Determine the (X, Y) coordinate at the center of the cell enclosing the given text.  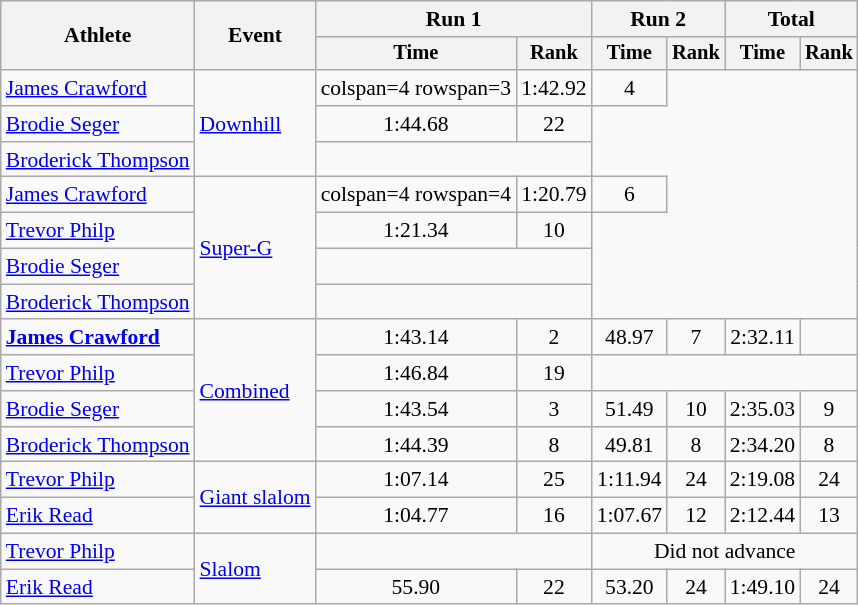
2:34.20 (762, 445)
1:43.54 (416, 409)
1:43.14 (416, 338)
colspan=4 rowspan=4 (416, 195)
49.81 (630, 445)
1:04.77 (416, 516)
Downhill (256, 124)
1:21.34 (416, 231)
2 (554, 338)
19 (554, 373)
53.20 (630, 587)
Slalom (256, 570)
7 (696, 338)
Giant slalom (256, 498)
1:49.10 (762, 587)
3 (554, 409)
1:46.84 (416, 373)
48.97 (630, 338)
12 (696, 516)
1:07.14 (416, 480)
1:44.68 (416, 124)
colspan=4 rowspan=3 (416, 88)
Combined (256, 391)
1:07.67 (630, 516)
51.49 (630, 409)
2:35.03 (762, 409)
4 (630, 88)
Did not advance (725, 552)
55.90 (416, 587)
6 (630, 195)
1:20.79 (554, 195)
25 (554, 480)
2:19.08 (762, 480)
2:12.44 (762, 516)
2:32.11 (762, 338)
Run 1 (454, 19)
13 (829, 516)
Super-G (256, 248)
1:44.39 (416, 445)
Event (256, 36)
9 (829, 409)
1:11.94 (630, 480)
1:42.92 (554, 88)
Run 2 (658, 19)
Athlete (98, 36)
16 (554, 516)
Total (792, 19)
